Extract the [X, Y] coordinate from the center of the cell holding the provided text.  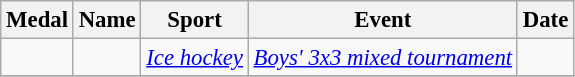
Boys' 3x3 mixed tournament [382, 58]
Name [107, 20]
Ice hockey [194, 58]
Date [545, 20]
Sport [194, 20]
Event [382, 20]
Medal [38, 20]
